Locate the cell with the specified text and output its (x, y) center coordinate. 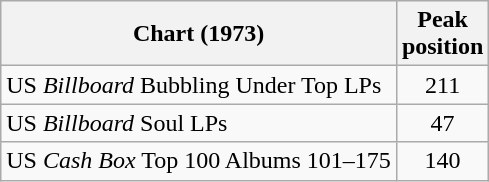
US Billboard Soul LPs (199, 123)
Chart (1973) (199, 34)
Peakposition (442, 34)
140 (442, 161)
US Billboard Bubbling Under Top LPs (199, 85)
US Cash Box Top 100 Albums 101–175 (199, 161)
47 (442, 123)
211 (442, 85)
